Find where the given text appears and provide that cell's center as [x, y] coordinate. 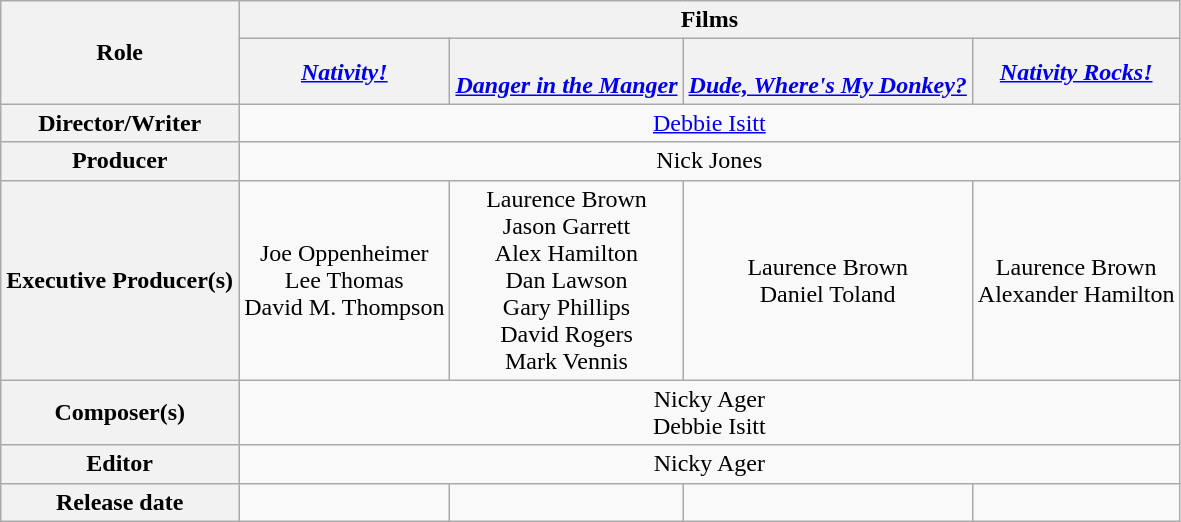
Joe OppenheimerLee ThomasDavid M. Thompson [344, 280]
Laurence BrownAlexander Hamilton [1076, 280]
Dude, Where's My Donkey? [828, 72]
Editor [120, 464]
Laurence BrownDaniel Toland [828, 280]
Release date [120, 502]
Nativity! [344, 72]
Debbie Isitt [710, 123]
Nicky Ager Debbie Isitt [710, 412]
Composer(s) [120, 412]
Laurence BrownJason GarrettAlex HamiltonDan LawsonGary PhillipsDavid RogersMark Vennis [566, 280]
Films [710, 20]
Producer [120, 161]
Executive Producer(s) [120, 280]
Role [120, 52]
Nativity Rocks! [1076, 72]
Director/Writer [120, 123]
Danger in the Manger [566, 72]
Nicky Ager [710, 464]
Nick Jones [710, 161]
